For the text-containing cell, return its midpoint in (X, Y) coordinate format. 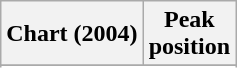
Chart (2004) (72, 34)
Peakposition (189, 34)
